Provide the [x, y] coordinate of the cell's center where the given text is located.  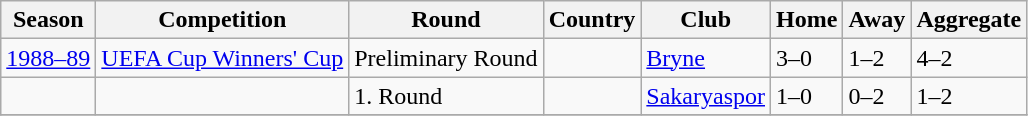
Aggregate [969, 20]
3–0 [807, 58]
Club [706, 20]
Home [807, 20]
Bryne [706, 58]
Sakaryaspor [706, 96]
Competition [222, 20]
UEFA Cup Winners' Cup [222, 58]
4–2 [969, 58]
1988–89 [48, 58]
Season [48, 20]
Preliminary Round [446, 58]
Away [877, 20]
0–2 [877, 96]
Round [446, 20]
1. Round [446, 96]
1–0 [807, 96]
Country [592, 20]
